Provide the [X, Y] coordinate of the cell's center where the given text is located.  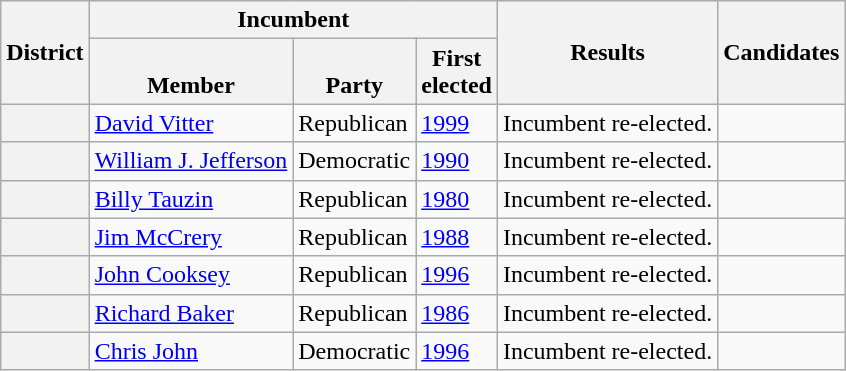
Firstelected [457, 72]
David Vitter [191, 123]
Richard Baker [191, 313]
District [45, 52]
1988 [457, 237]
Jim McCrery [191, 237]
1990 [457, 161]
Billy Tauzin [191, 199]
Party [354, 72]
Incumbent [293, 20]
John Cooksey [191, 275]
William J. Jefferson [191, 161]
1986 [457, 313]
Candidates [782, 52]
Results [607, 52]
Member [191, 72]
1999 [457, 123]
Chris John [191, 351]
1980 [457, 199]
